Identify which cell holds the provided text, then report its (x, y) central coordinate. 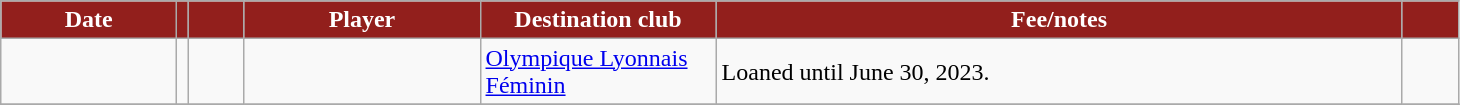
Date (89, 20)
Loaned until June 30, 2023. (1059, 72)
Destination club (598, 20)
Olympique Lyonnais Féminin (598, 72)
Player (362, 20)
Fee/notes (1059, 20)
